Detect which cell encompasses the target text, then output its (x, y) center coordinate. 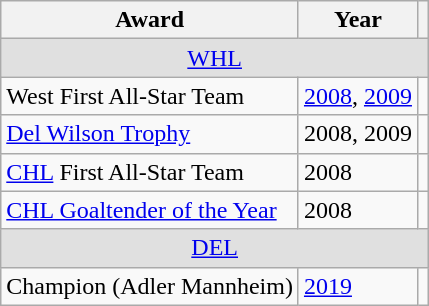
Del Wilson Trophy (150, 134)
Year (358, 20)
West First All-Star Team (150, 96)
Award (150, 20)
CHL Goaltender of the Year (150, 210)
DEL (215, 248)
2019 (358, 286)
Champion (Adler Mannheim) (150, 286)
WHL (215, 58)
CHL First All-Star Team (150, 172)
